Locate the cell with the specified text and output its [X, Y] center coordinate. 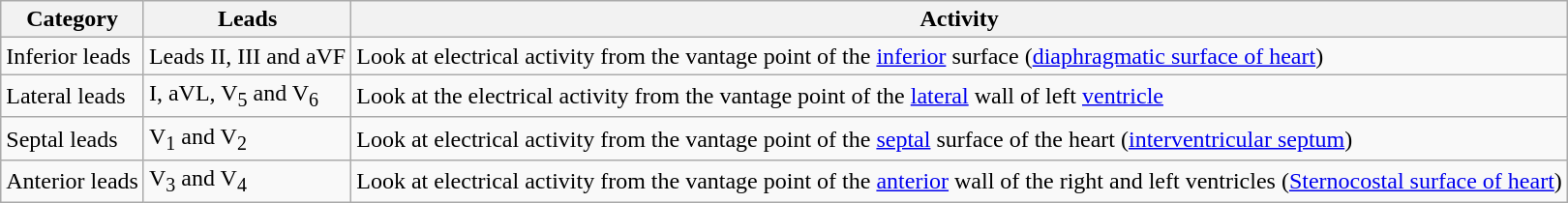
Look at electrical activity from the vantage point of the septal surface of the heart (interventricular septum) [960, 138]
Anterior leads [73, 182]
Inferior leads [73, 56]
Leads II, III and aVF [247, 56]
V1 and V2 [247, 138]
Septal leads [73, 138]
I, aVL, V5 and V6 [247, 96]
Lateral leads [73, 96]
Leads [247, 19]
Look at the electrical activity from the vantage point of the lateral wall of left ventricle [960, 96]
Activity [960, 19]
Look at electrical activity from the vantage point of the anterior wall of the right and left ventricles (Sternocostal surface of heart) [960, 182]
Category [73, 19]
Look at electrical activity from the vantage point of the inferior surface (diaphragmatic surface of heart) [960, 56]
V3 and V4 [247, 182]
